Scan for the cell matching the given text and deliver its [x, y] coordinate at center. 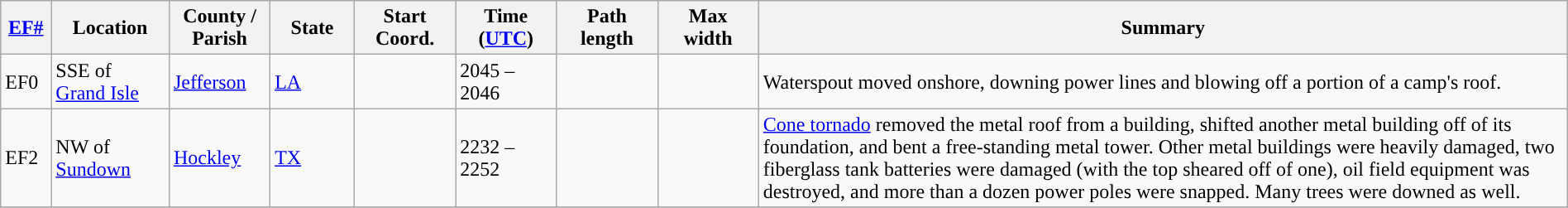
EF0 [26, 81]
Hockley [219, 157]
2232 – 2252 [506, 157]
Start Coord. [404, 28]
EF2 [26, 157]
Summary [1163, 28]
Time (UTC) [506, 28]
EF# [26, 28]
Jefferson [219, 81]
Max width [708, 28]
NW of Sundown [111, 157]
State [313, 28]
SSE of Grand Isle [111, 81]
TX [313, 157]
LA [313, 81]
Location [111, 28]
Path length [607, 28]
County / Parish [219, 28]
Waterspout moved onshore, downing power lines and blowing off a portion of a camp's roof. [1163, 81]
2045 – 2046 [506, 81]
